Pinpoint the cell where the given text exists, returning its [x, y] midpoint coordinate. 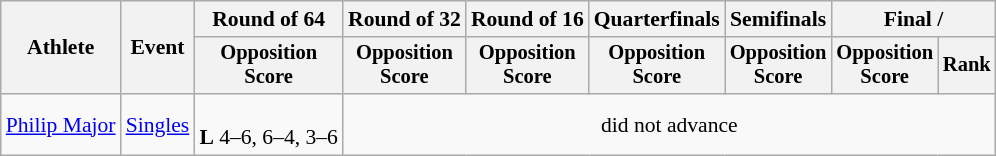
Round of 16 [528, 19]
did not advance [670, 124]
Singles [158, 124]
Round of 32 [404, 19]
Athlete [61, 48]
L 4–6, 6–4, 3–6 [268, 124]
Final / [913, 19]
Event [158, 48]
Semifinals [778, 19]
Philip Major [61, 124]
Rank [967, 66]
Round of 64 [268, 19]
Quarterfinals [657, 19]
